Return the [x, y] coordinate for the center point of the cell that contains the specified text.  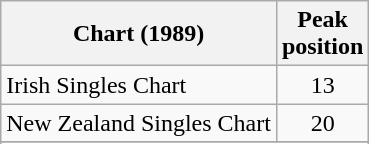
13 [322, 85]
Irish Singles Chart [139, 85]
New Zealand Singles Chart [139, 123]
Chart (1989) [139, 34]
Peakposition [322, 34]
20 [322, 123]
